For the text-containing cell, return its midpoint in [x, y] coordinate format. 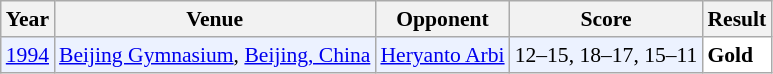
Opponent [442, 19]
12–15, 18–17, 15–11 [606, 55]
Year [28, 19]
Gold [736, 55]
Heryanto Arbi [442, 55]
1994 [28, 55]
Venue [214, 19]
Result [736, 19]
Score [606, 19]
Beijing Gymnasium, Beijing, China [214, 55]
